Output the (X, Y) coordinate of the center of the cell containing the given text.  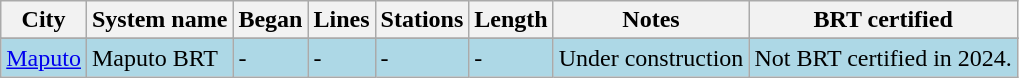
Began (270, 20)
Not BRT certified in 2024. (883, 58)
Maputo (44, 58)
Notes (651, 20)
Stations (422, 20)
Under construction (651, 58)
System name (159, 20)
BRT certified (883, 20)
Lines (342, 20)
Maputo BRT (159, 58)
Length (511, 20)
City (44, 20)
